Detect which cell encompasses the target text, then output its (X, Y) center coordinate. 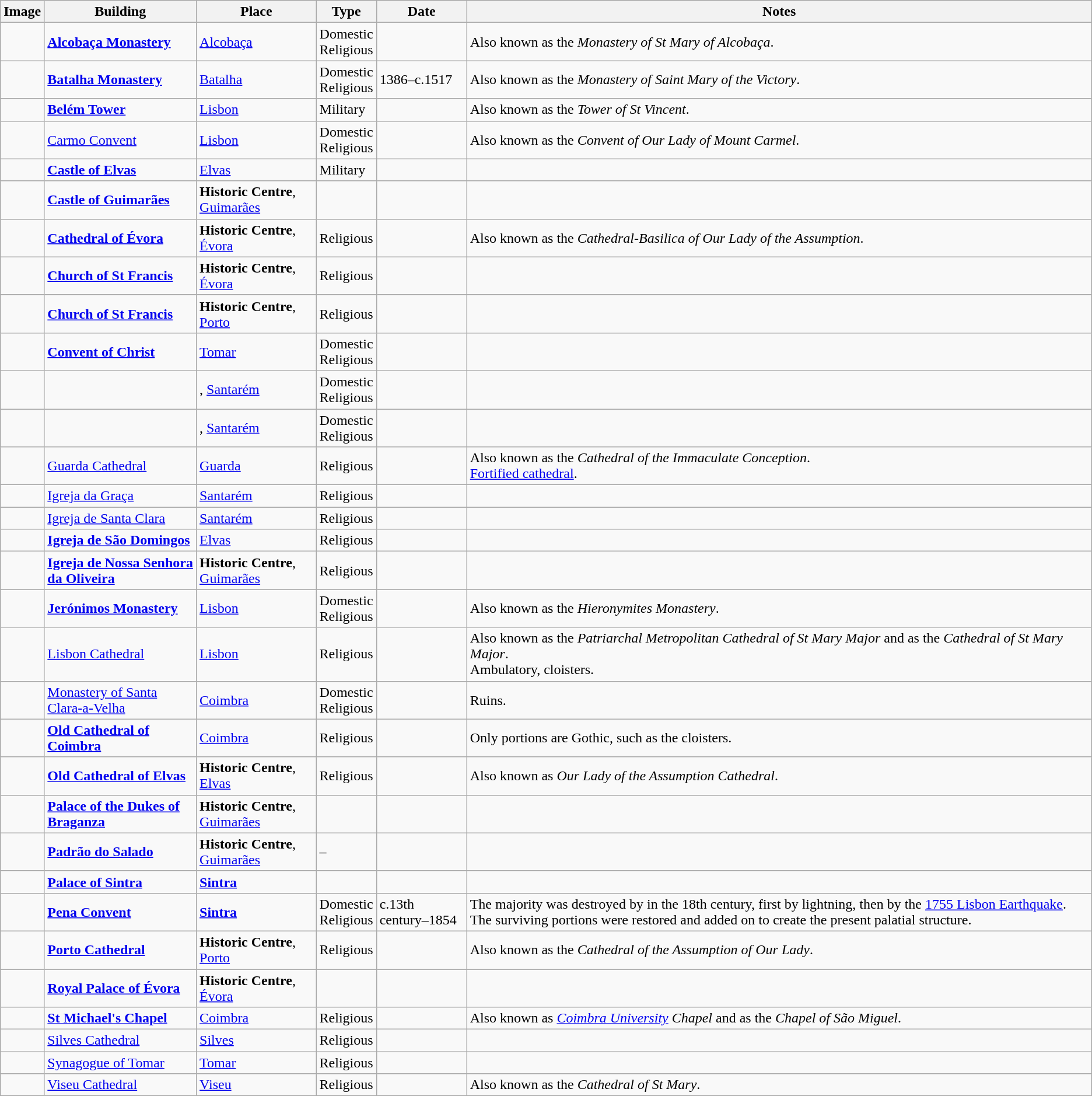
Also known as Coimbra University Chapel and as the Chapel of São Miguel. (779, 1018)
Also known as the Cathedral of the Assumption of Our Lady. (779, 950)
Old Cathedral of Elvas (120, 776)
Igreja de Nossa Senhora da Oliveira (120, 571)
Also known as the Monastery of Saint Mary of the Victory. (779, 79)
Batalha (257, 79)
Palace of the Dukes of Braganza (120, 814)
Viseu Cathedral (120, 1085)
Also known as the Tower of St Vincent. (779, 110)
Castle of Elvas (120, 170)
Building (120, 12)
Batalha Monastery (120, 79)
c.13th century–1854 (421, 912)
Royal Palace of Évora (120, 987)
Notes (779, 12)
Palace of Sintra (120, 882)
St Michael's Chapel (120, 1018)
Porto Cathedral (120, 950)
Cathedral of Évora (120, 238)
Igreja de Santa Clara (120, 518)
Also known as the Convent of Our Lady of Mount Carmel. (779, 140)
Also known as the Cathedral of St Mary. (779, 1085)
Also known as Our Lady of the Assumption Cathedral. (779, 776)
Guarda Cathedral (120, 466)
Convent of Christ (120, 351)
Also known as the Hieronymites Monastery. (779, 608)
Also known as the Cathedral-Basilica of Our Lady of the Assumption. (779, 238)
Old Cathedral of Coimbra (120, 738)
Silves Cathedral (120, 1041)
Igreja de São Domingos (120, 540)
Lisbon Cathedral (120, 654)
Monastery of Santa Clara-a-Velha (120, 700)
Belém Tower (120, 110)
Viseu (257, 1085)
Also known as the Patriarchal Metropolitan Cathedral of St Mary Major and as the Cathedral of St Mary Major.Ambulatory, cloisters. (779, 654)
Date (421, 12)
Ruins. (779, 700)
Also known as the Monastery of St Mary of Alcobaça. (779, 42)
Place (257, 12)
Castle of Guimarães (120, 200)
Guarda (257, 466)
Image (22, 12)
Jerónimos Monastery (120, 608)
Alcobaça (257, 42)
Only portions are Gothic, such as the cloisters. (779, 738)
Also known as the Cathedral of the Immaculate Conception.Fortified cathedral. (779, 466)
– (346, 852)
Alcobaça Monastery (120, 42)
Igreja da Graça (120, 496)
Pena Convent (120, 912)
Silves (257, 1041)
Type (346, 12)
1386–c.1517 (421, 79)
Carmo Convent (120, 140)
Synagogue of Tomar (120, 1063)
Historic Centre, Elvas (257, 776)
Padrão do Salado (120, 852)
